From the cell containing the given text, extract its center point as (X, Y) coordinate. 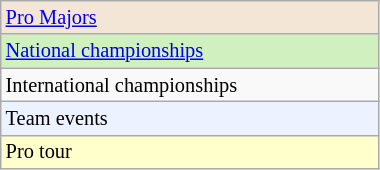
Pro Majors (190, 17)
Pro tour (190, 152)
National championships (190, 51)
Team events (190, 118)
International championships (190, 85)
